Find where the given text appears and provide that cell's center as (x, y) coordinate. 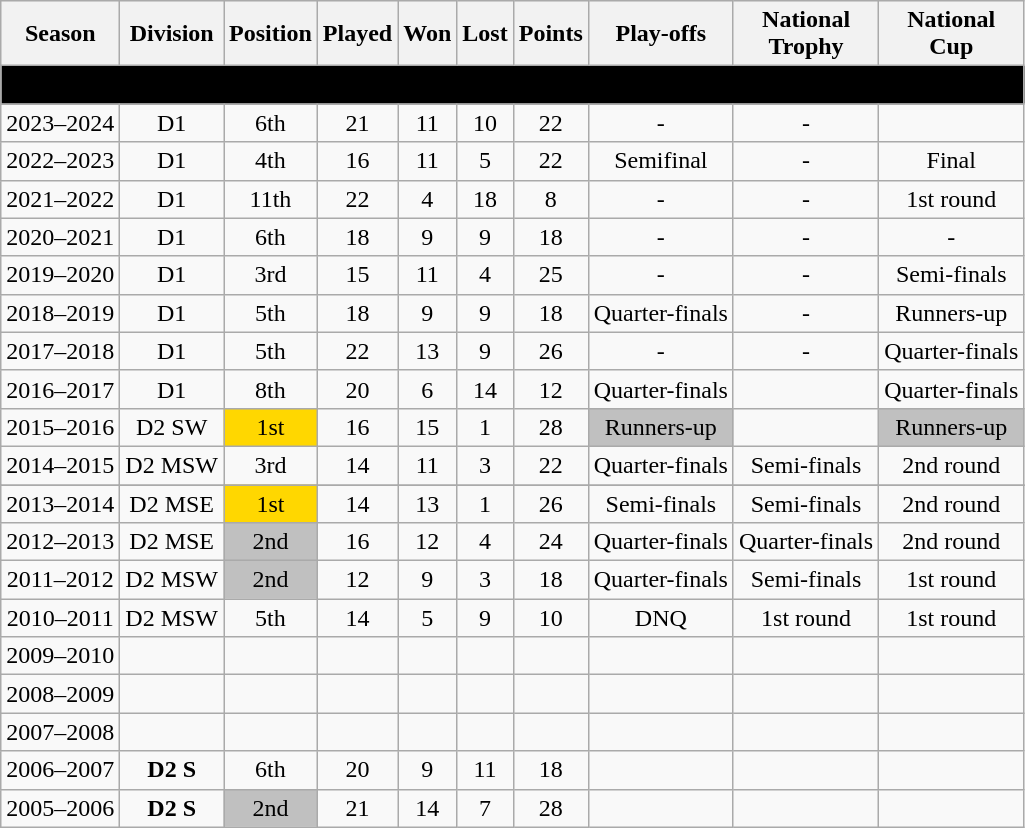
7 (485, 808)
Won (428, 34)
D2 SW (172, 427)
6 (428, 389)
24 (550, 542)
DNQ (660, 618)
2023–2024 (60, 123)
25 (550, 275)
2012–2013 (60, 542)
2009–2010 (60, 656)
Position (271, 34)
Division (172, 34)
NationalTrophy (806, 34)
2020–2021 (60, 237)
4th (271, 161)
2011–2012 (60, 580)
2022–2023 (60, 161)
2005–2006 (60, 808)
2017–2018 (60, 351)
2021–2022 (60, 199)
2015–2016 (60, 427)
Semifinal (660, 161)
2014–2015 (60, 465)
Play-offs (660, 34)
2007–2008 (60, 732)
Played (357, 34)
Final (952, 161)
Season (60, 34)
NationalCup (952, 34)
Reading Rockets Senior Women (512, 85)
2008–2009 (60, 694)
2010–2011 (60, 618)
2019–2020 (60, 275)
2018–2019 (60, 313)
Lost (485, 34)
Points (550, 34)
8 (550, 199)
2016–2017 (60, 389)
8th (271, 389)
2013–2014 (60, 503)
2006–2007 (60, 770)
11th (271, 199)
